Return the (x, y) coordinate for the center point of the cell that contains the specified text.  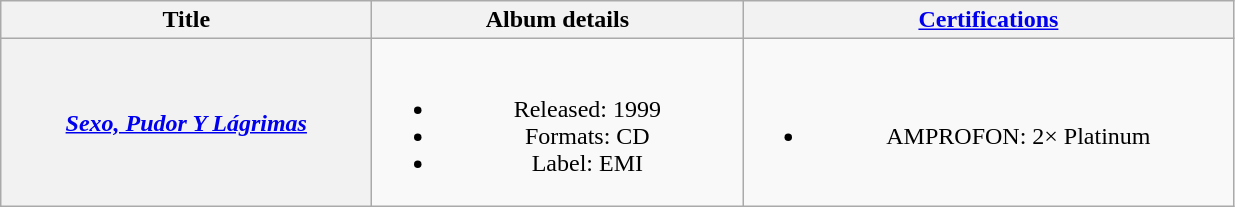
Sexo, Pudor Y Lágrimas (186, 122)
Title (186, 20)
Album details (558, 20)
AMPROFON: 2× Platinum (988, 122)
Certifications (988, 20)
Released: 1999Formats: CDLabel: EMI (558, 122)
